Pinpoint the cell where the given text exists, returning its (X, Y) midpoint coordinate. 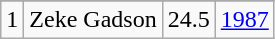
24.5 (188, 20)
Zeke Gadson (93, 20)
1 (12, 20)
1987 (244, 20)
